Return the [X, Y] coordinate for the center point of the cell that contains the specified text.  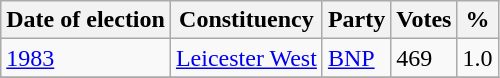
BNP [356, 58]
Date of election [86, 20]
% [478, 20]
Constituency [246, 20]
Votes [424, 20]
469 [424, 58]
Leicester West [246, 58]
1.0 [478, 58]
1983 [86, 58]
Party [356, 20]
